Return the (x, y) coordinate for the center point of the cell that contains the specified text.  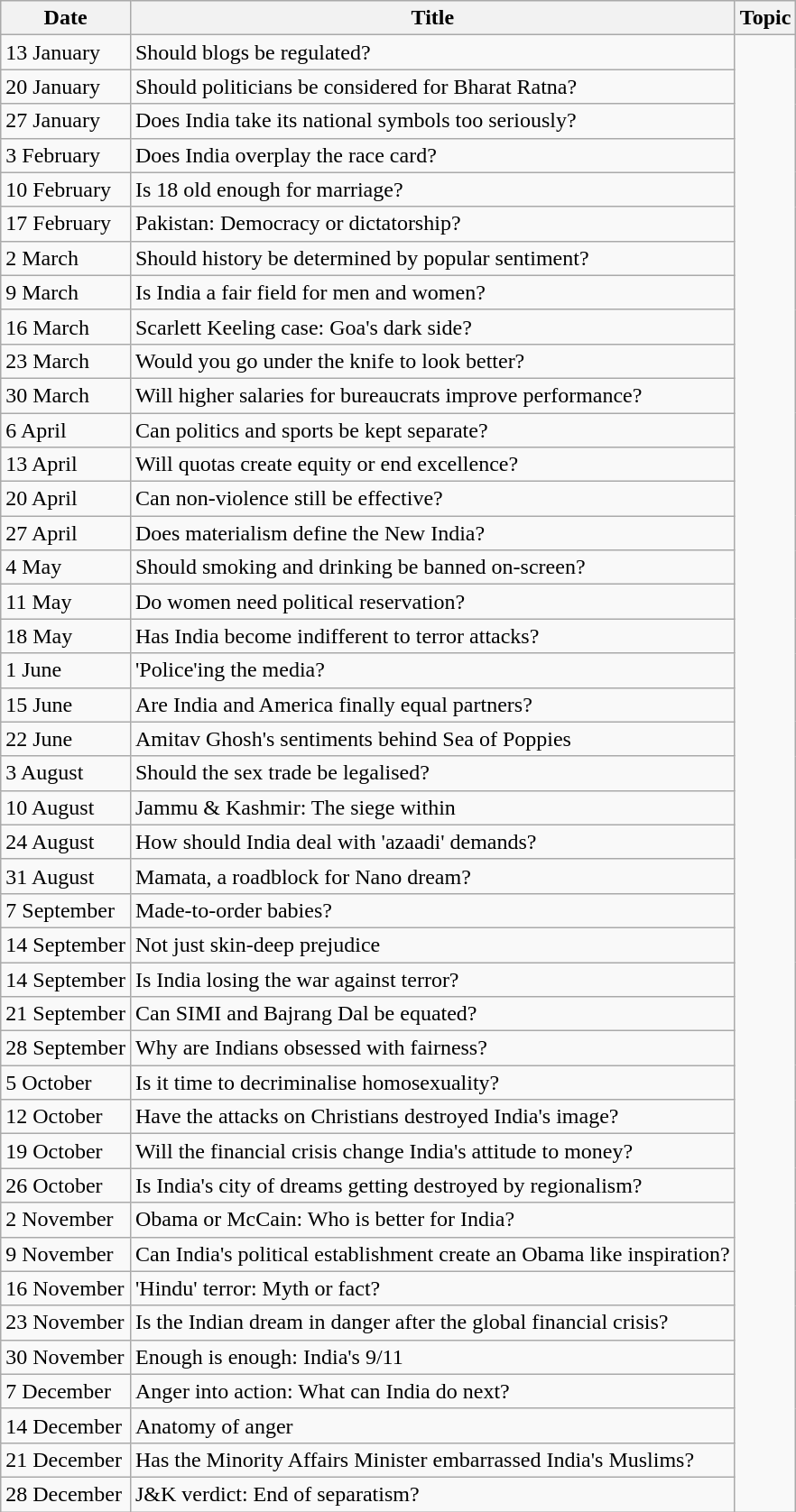
Will higher salaries for bureaucrats improve performance? (432, 395)
9 March (66, 292)
Mamata, a roadblock for Nano dream? (432, 876)
Is 18 old enough for marriage? (432, 189)
26 October (66, 1185)
15 June (66, 705)
How should India deal with 'azaadi' demands? (432, 842)
Has the Minority Affairs Minister embarrassed India's Muslims? (432, 1460)
Pakistan: Democracy or dictatorship? (432, 224)
27 January (66, 121)
Would you go under the knife to look better? (432, 361)
3 August (66, 773)
Is India's city of dreams getting destroyed by regionalism? (432, 1185)
17 February (66, 224)
Is India a fair field for men and women? (432, 292)
30 November (66, 1357)
Has India become indifferent to terror attacks? (432, 636)
28 December (66, 1494)
11 May (66, 602)
J&K verdict: End of separatism? (432, 1494)
Is India losing the war against terror? (432, 979)
7 December (66, 1391)
23 March (66, 361)
Have the attacks on Christians destroyed India's image? (432, 1117)
Enough is enough: India's 9/11 (432, 1357)
'Police'ing the media? (432, 670)
22 June (66, 739)
20 January (66, 87)
Date (66, 18)
16 March (66, 327)
Does India overplay the race card? (432, 155)
Are India and America finally equal partners? (432, 705)
Does materialism define the New India? (432, 533)
12 October (66, 1117)
10 August (66, 807)
'Hindu' terror: Myth or fact? (432, 1288)
Can SIMI and Bajrang Dal be equated? (432, 1014)
24 August (66, 842)
18 May (66, 636)
27 April (66, 533)
5 October (66, 1083)
Title (432, 18)
Topic (765, 18)
Amitav Ghosh's sentiments behind Sea of Poppies (432, 739)
Made-to-order babies? (432, 910)
Should history be determined by popular sentiment? (432, 258)
Can politics and sports be kept separate? (432, 430)
16 November (66, 1288)
14 December (66, 1425)
Should blogs be regulated? (432, 52)
13 April (66, 465)
Anatomy of anger (432, 1425)
1 June (66, 670)
19 October (66, 1151)
20 April (66, 499)
Why are Indians obsessed with fairness? (432, 1048)
Jammu & Kashmir: The siege within (432, 807)
3 February (66, 155)
21 December (66, 1460)
Should the sex trade be legalised? (432, 773)
Can India's political establishment create an Obama like inspiration? (432, 1254)
23 November (66, 1323)
Should politicians be considered for Bharat Ratna? (432, 87)
4 May (66, 567)
Will quotas create equity or end excellence? (432, 465)
7 September (66, 910)
Should smoking and drinking be banned on-screen? (432, 567)
21 September (66, 1014)
Obama or McCain: Who is better for India? (432, 1220)
6 April (66, 430)
31 August (66, 876)
Can non-violence still be effective? (432, 499)
Is it time to decriminalise homosexuality? (432, 1083)
Is the Indian dream in danger after the global financial crisis? (432, 1323)
Anger into action: What can India do next? (432, 1391)
28 September (66, 1048)
2 March (66, 258)
Will the financial crisis change India's attitude to money? (432, 1151)
30 March (66, 395)
Does India take its national symbols too seriously? (432, 121)
Not just skin-deep prejudice (432, 945)
Do women need political reservation? (432, 602)
10 February (66, 189)
9 November (66, 1254)
2 November (66, 1220)
Scarlett Keeling case: Goa's dark side? (432, 327)
13 January (66, 52)
